Search for the cell housing the specified text and yield its (X, Y) center coordinate. 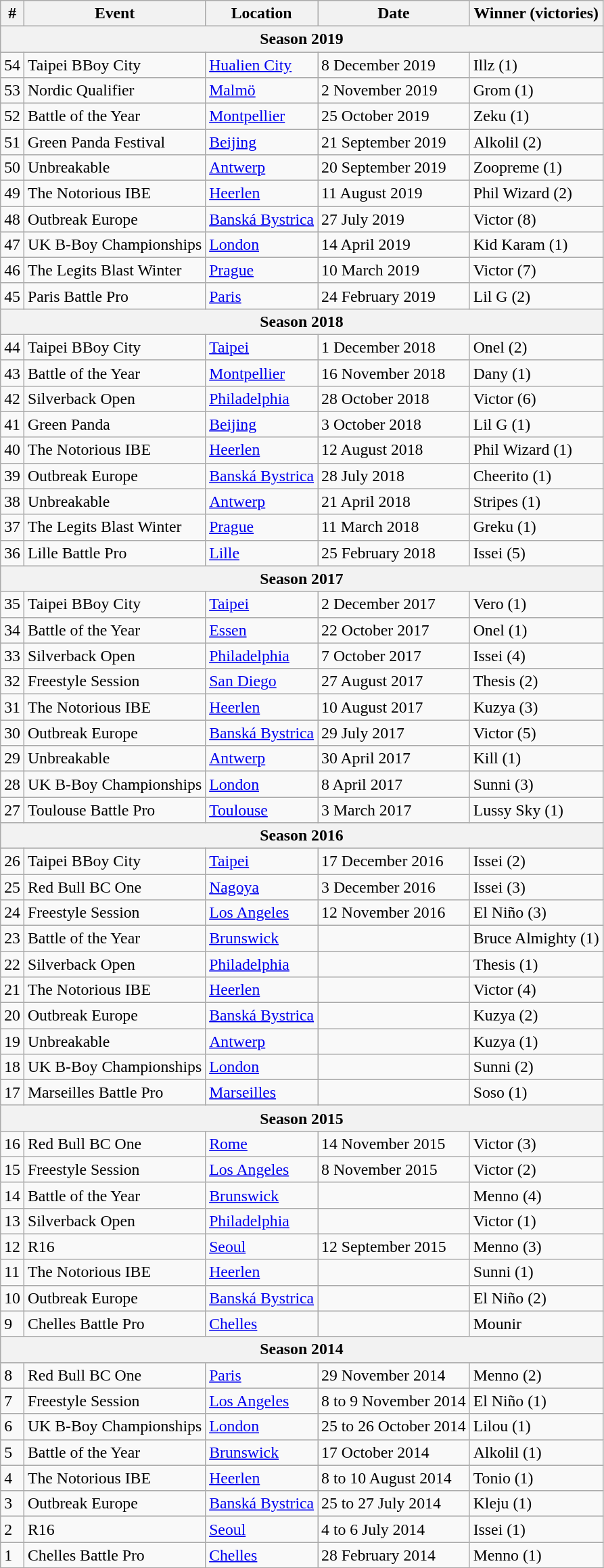
Lil G (1) (536, 424)
Tonio (1) (536, 1478)
Season 2019 (302, 39)
Toulouse (262, 810)
24 February 2019 (394, 296)
Season 2018 (302, 321)
Date (394, 14)
29 (12, 759)
42 (12, 399)
Kuzya (1) (536, 1041)
Green Panda (114, 424)
12 August 2018 (394, 450)
29 November 2014 (394, 1375)
12 September 2015 (394, 1247)
50 (12, 167)
12 (12, 1247)
8 December 2019 (394, 65)
19 (12, 1041)
11 March 2018 (394, 527)
Mounir (536, 1324)
Victor (5) (536, 733)
Toulouse Battle Pro (114, 810)
14 (12, 1195)
Kill (1) (536, 759)
23 (12, 938)
27 August 2017 (394, 681)
El Niño (1) (536, 1401)
31 (12, 707)
28 October 2018 (394, 399)
25 to 27 July 2014 (394, 1504)
Lil G (2) (536, 296)
Dany (1) (536, 373)
32 (12, 681)
Illz (1) (536, 65)
Victor (3) (536, 1144)
30 (12, 733)
25 to 26 October 2014 (394, 1427)
6 (12, 1427)
Issei (4) (536, 656)
13 (12, 1221)
16 November 2018 (394, 373)
3 December 2016 (394, 887)
Sunni (1) (536, 1272)
Green Panda Festival (114, 141)
Alkolil (1) (536, 1452)
22 October 2017 (394, 630)
3 (12, 1504)
Victor (8) (536, 219)
8 to 9 November 2014 (394, 1401)
17 (12, 1092)
Lille (262, 553)
7 October 2017 (394, 656)
Kleju (1) (536, 1504)
21 April 2018 (394, 501)
Hualien City (262, 65)
11 (12, 1272)
7 (12, 1401)
Season 2014 (302, 1349)
Bruce Almighty (1) (536, 938)
Winner (victories) (536, 14)
35 (12, 604)
49 (12, 193)
Victor (7) (536, 270)
Victor (6) (536, 399)
30 April 2017 (394, 759)
17 October 2014 (394, 1452)
54 (12, 65)
18 (12, 1067)
12 November 2016 (394, 912)
29 July 2017 (394, 733)
1 (12, 1555)
Onel (2) (536, 347)
36 (12, 553)
24 (12, 912)
20 September 2019 (394, 167)
10 March 2019 (394, 270)
Sunni (2) (536, 1067)
Season 2017 (302, 579)
4 to 6 July 2014 (394, 1529)
28 February 2014 (394, 1555)
Sunni (3) (536, 784)
8 (12, 1375)
Issei (5) (536, 553)
Paris Battle Pro (114, 296)
14 November 2015 (394, 1144)
Soso (1) (536, 1092)
4 (12, 1478)
27 July 2019 (394, 219)
8 November 2015 (394, 1169)
16 (12, 1144)
8 April 2017 (394, 784)
Alkolil (2) (536, 141)
46 (12, 270)
Victor (4) (536, 989)
21 September 2019 (394, 141)
51 (12, 141)
Greku (1) (536, 527)
Zeku (1) (536, 116)
# (12, 14)
Issei (1) (536, 1529)
21 (12, 989)
11 August 2019 (394, 193)
Location (262, 14)
Menno (1) (536, 1555)
48 (12, 219)
Malmö (262, 90)
Thesis (2) (536, 681)
52 (12, 116)
El Niño (2) (536, 1298)
Nordic Qualifier (114, 90)
33 (12, 656)
Event (114, 14)
Victor (1) (536, 1221)
3 October 2018 (394, 424)
10 (12, 1298)
Kuzya (2) (536, 1015)
Vero (1) (536, 604)
Thesis (1) (536, 964)
El Niño (3) (536, 912)
37 (12, 527)
Stripes (1) (536, 501)
Menno (4) (536, 1195)
Cheerito (1) (536, 476)
Season 2016 (302, 836)
Grom (1) (536, 90)
14 April 2019 (394, 244)
Rome (262, 1144)
Issei (3) (536, 887)
17 December 2016 (394, 861)
20 (12, 1015)
25 October 2019 (394, 116)
44 (12, 347)
25 (12, 887)
53 (12, 90)
Phil Wizard (1) (536, 450)
8 to 10 August 2014 (394, 1478)
40 (12, 450)
Marseilles Battle Pro (114, 1092)
41 (12, 424)
43 (12, 373)
San Diego (262, 681)
5 (12, 1452)
28 (12, 784)
10 August 2017 (394, 707)
38 (12, 501)
Issei (2) (536, 861)
26 (12, 861)
Marseilles (262, 1092)
Lussy Sky (1) (536, 810)
22 (12, 964)
15 (12, 1169)
Onel (1) (536, 630)
2 (12, 1529)
Lilou (1) (536, 1427)
39 (12, 476)
Kid Karam (1) (536, 244)
Menno (2) (536, 1375)
Phil Wizard (2) (536, 193)
Essen (262, 630)
3 March 2017 (394, 810)
45 (12, 296)
47 (12, 244)
Victor (2) (536, 1169)
27 (12, 810)
9 (12, 1324)
Lille Battle Pro (114, 553)
2 December 2017 (394, 604)
1 December 2018 (394, 347)
28 July 2018 (394, 476)
Zoopreme (1) (536, 167)
Season 2015 (302, 1118)
25 February 2018 (394, 553)
2 November 2019 (394, 90)
Kuzya (3) (536, 707)
Menno (3) (536, 1247)
34 (12, 630)
Nagoya (262, 887)
